Search for the cell housing the specified text and yield its [x, y] center coordinate. 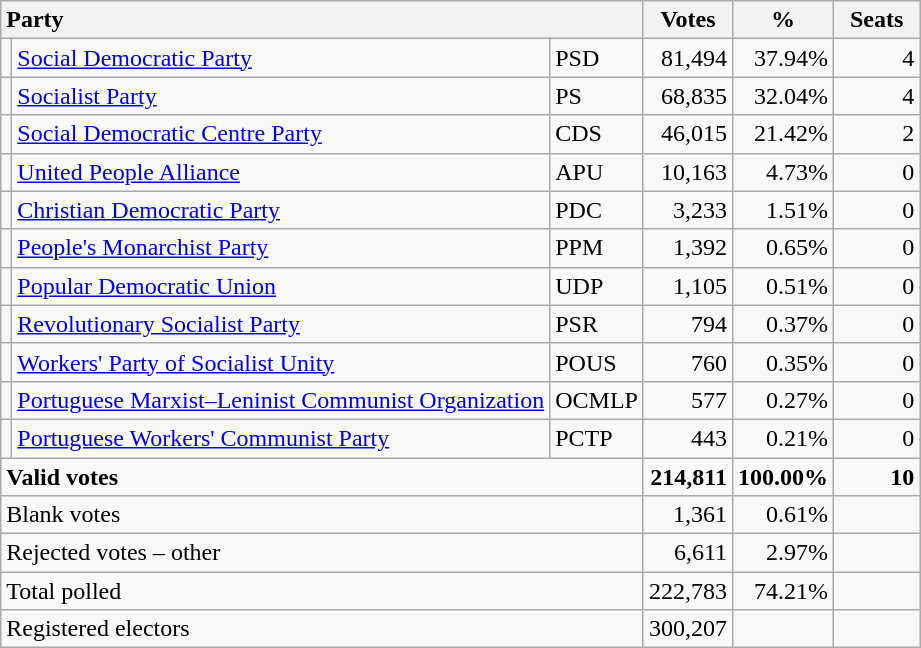
760 [688, 362]
PSD [597, 58]
POUS [597, 362]
UDP [597, 286]
794 [688, 324]
0.51% [784, 286]
APU [597, 172]
Popular Democratic Union [281, 286]
PCTP [597, 438]
32.04% [784, 96]
Seats [877, 20]
1.51% [784, 210]
4.73% [784, 172]
0.61% [784, 515]
Revolutionary Socialist Party [281, 324]
46,015 [688, 134]
United People Alliance [281, 172]
37.94% [784, 58]
10,163 [688, 172]
Registered electors [322, 629]
PSR [597, 324]
PDC [597, 210]
443 [688, 438]
1,361 [688, 515]
Blank votes [322, 515]
6,611 [688, 553]
PS [597, 96]
Portuguese Workers' Communist Party [281, 438]
1,105 [688, 286]
Total polled [322, 591]
Valid votes [322, 477]
0.27% [784, 400]
214,811 [688, 477]
1,392 [688, 248]
Socialist Party [281, 96]
81,494 [688, 58]
3,233 [688, 210]
2 [877, 134]
Social Democratic Centre Party [281, 134]
Christian Democratic Party [281, 210]
0.21% [784, 438]
2.97% [784, 553]
100.00% [784, 477]
74.21% [784, 591]
People's Monarchist Party [281, 248]
68,835 [688, 96]
0.65% [784, 248]
0.35% [784, 362]
Votes [688, 20]
Workers' Party of Socialist Unity [281, 362]
PPM [597, 248]
300,207 [688, 629]
Rejected votes – other [322, 553]
21.42% [784, 134]
0.37% [784, 324]
Social Democratic Party [281, 58]
577 [688, 400]
OCMLP [597, 400]
222,783 [688, 591]
10 [877, 477]
Party [322, 20]
CDS [597, 134]
Portuguese Marxist–Leninist Communist Organization [281, 400]
% [784, 20]
